Provide the [x, y] coordinate of the cell's center where the given text is located.  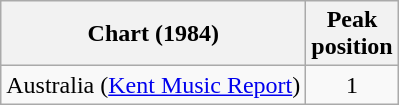
Australia (Kent Music Report) [154, 85]
Peakposition [352, 34]
1 [352, 85]
Chart (1984) [154, 34]
